Pinpoint the cell where the given text exists, returning its [x, y] midpoint coordinate. 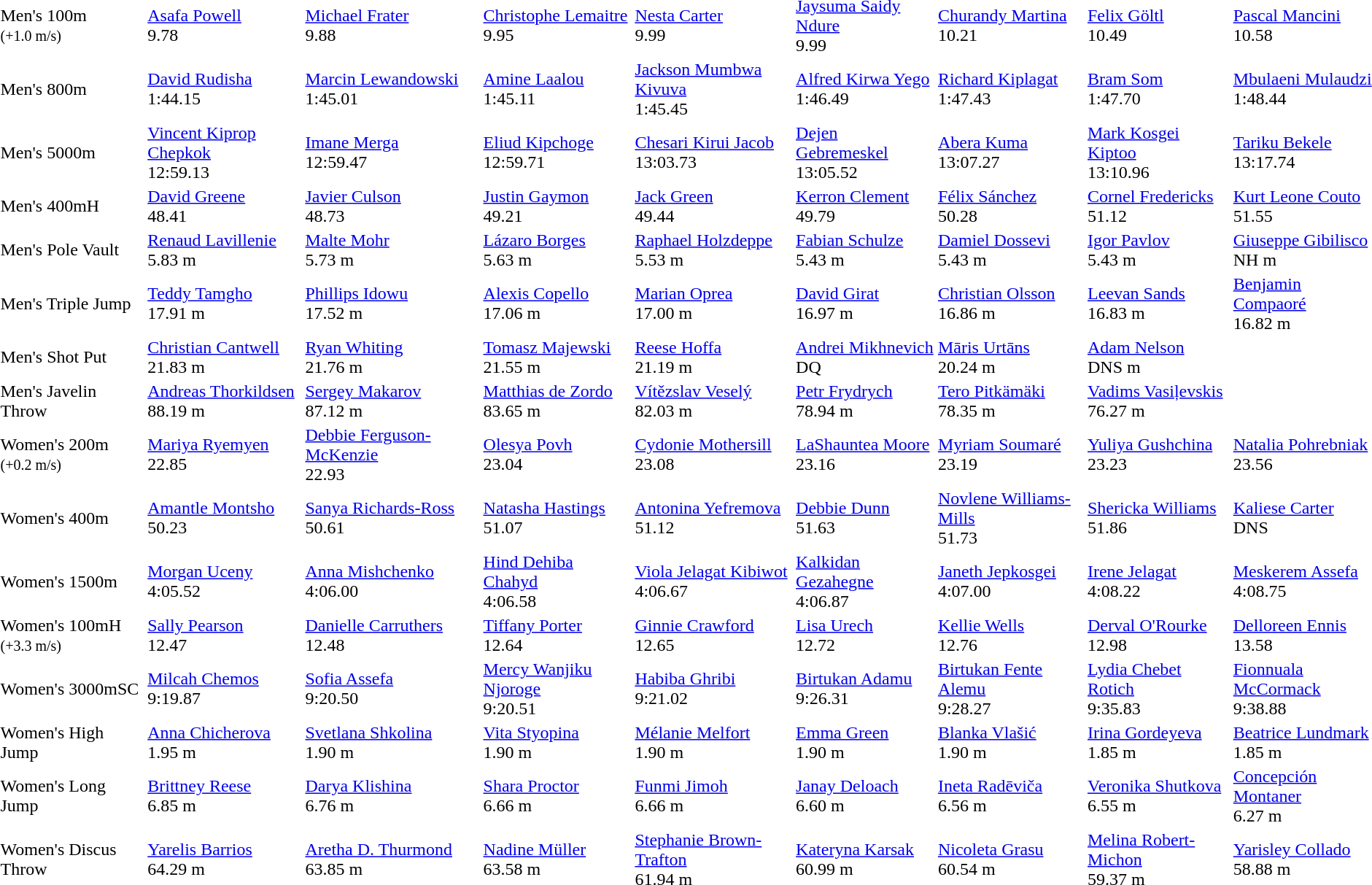
Eliud Kipchoge 12:59.71 [557, 152]
Tiffany Porter 12.64 [557, 635]
Alexis Copello 17.06 m [557, 304]
Blanka Vlašić 1.90 m [1010, 743]
Igor Pavlov 5.43 m [1158, 250]
Kellie Wells 12.76 [1010, 635]
Anna Chicherova 1.95 m [225, 743]
Vincent Kiprop Chepkok 12:59.13 [225, 152]
Sanya Richards-Ross 50.61 [392, 518]
Derval O'Rourke 12.98 [1158, 635]
Irina Gordeyeva 1.85 m [1158, 743]
Abera Kuma 13:07.27 [1010, 152]
Māris Urtāns 20.24 m [1010, 358]
Funmi Jimoh 6.66 m [713, 796]
Fabian Schulze 5.43 m [865, 250]
Janeth Jepkosgei 4:07.00 [1010, 581]
LaShauntea Moore 23.16 [865, 455]
Vadims Vasiļevskis 76.27 m [1158, 401]
Renaud Lavillenie 5.83 m [225, 250]
Matthias de Zordo 83.65 m [557, 401]
Andreas Thorkildsen 88.19 m [225, 401]
Jackson Mumbwa Kivuva 1:45.45 [713, 89]
Sofia Assefa 9:20.50 [392, 689]
Myriam Soumaré 23.19 [1010, 455]
Mariya Ryemyen 22.85 [225, 455]
Chesari Kirui Jacob 13:03.73 [713, 152]
Sergey Makarov 87.12 m [392, 401]
Christian Olsson 16.86 m [1010, 304]
Natasha Hastings 51.07 [557, 518]
Sally Pearson 12.47 [225, 635]
Shericka Williams 51.86 [1158, 518]
Teddy Tamgho 17.91 m [225, 304]
Danielle Carruthers 12.48 [392, 635]
Mark Kosgei Kiptoo 13:10.96 [1158, 152]
Birtukan Fente Alemu 9:28.27 [1010, 689]
Alfred Kirwa Yego 1:46.49 [865, 89]
Veronika Shutkova 6.55 m [1158, 796]
Milcah Chemos 9:19.87 [225, 689]
Mercy Wanjiku Njoroge 9:20.51 [557, 689]
Kalkidan Gezahegne 4:06.87 [865, 581]
David Greene 48.41 [225, 206]
Debbie Dunn 51.63 [865, 518]
Kerron Clement 49.79 [865, 206]
Anna Mishchenko 4:06.00 [392, 581]
Adam Nelson DNS m [1158, 358]
Dejen Gebremeskel 13:05.52 [865, 152]
Irene Jelagat 4:08.22 [1158, 581]
Vita Styopina 1.90 m [557, 743]
Darya Klishina 6.76 m [392, 796]
Lisa Urech 12.72 [865, 635]
Yuliya Gushchina 23.23 [1158, 455]
Malte Mohr 5.73 m [392, 250]
Raphael Holzdeppe 5.53 m [713, 250]
Mélanie Melfort 1.90 m [713, 743]
Amine Laalou 1:45.11 [557, 89]
Ineta Radēviča 6.56 m [1010, 796]
Andrei Mikhnevich DQ [865, 358]
Vítězslav Veselý 82.03 m [713, 401]
Marian Oprea 17.00 m [713, 304]
Viola Jelagat Kibiwot 4:06.67 [713, 581]
Birtukan Adamu 9:26.31 [865, 689]
Jack Green 49.44 [713, 206]
Novlene Williams-Mills 51.73 [1010, 518]
Tomasz Majewski 21.55 m [557, 358]
Ginnie Crawford 12.65 [713, 635]
Justin Gaymon 49.21 [557, 206]
Ryan Whiting 21.76 m [392, 358]
Brittney Reese 6.85 m [225, 796]
Damiel Dossevi 5.43 m [1010, 250]
Emma Green 1.90 m [865, 743]
Amantle Montsho 50.23 [225, 518]
Janay Deloach 6.60 m [865, 796]
Phillips Idowu 17.52 m [392, 304]
David Girat 16.97 m [865, 304]
Lázaro Borges 5.63 m [557, 250]
Debbie Ferguson-McKenzie 22.93 [392, 455]
Morgan Uceny 4:05.52 [225, 581]
Tero Pitkämäki 78.35 m [1010, 401]
Reese Hoffa 21.19 m [713, 358]
Antonina Yefremova 51.12 [713, 518]
Petr Frydrych 78.94 m [865, 401]
Leevan Sands 16.83 m [1158, 304]
Cornel Fredericks 51.12 [1158, 206]
Lydia Chebet Rotich 9:35.83 [1158, 689]
Cydonie Mothersill 23.08 [713, 455]
Marcin Lewandowski 1:45.01 [392, 89]
Shara Proctor 6.66 m [557, 796]
Félix Sánchez 50.28 [1010, 206]
Richard Kiplagat 1:47.43 [1010, 89]
Habiba Ghribi 9:21.02 [713, 689]
Hind Dehiba Chahyd 4:06.58 [557, 581]
Christian Cantwell 21.83 m [225, 358]
David Rudisha 1:44.15 [225, 89]
Bram Som 1:47.70 [1158, 89]
Olesya Povh 23.04 [557, 455]
Javier Culson 48.73 [392, 206]
Svetlana Shkolina 1.90 m [392, 743]
Imane Merga 12:59.47 [392, 152]
